Search for the cell housing the specified text and yield its [X, Y] center coordinate. 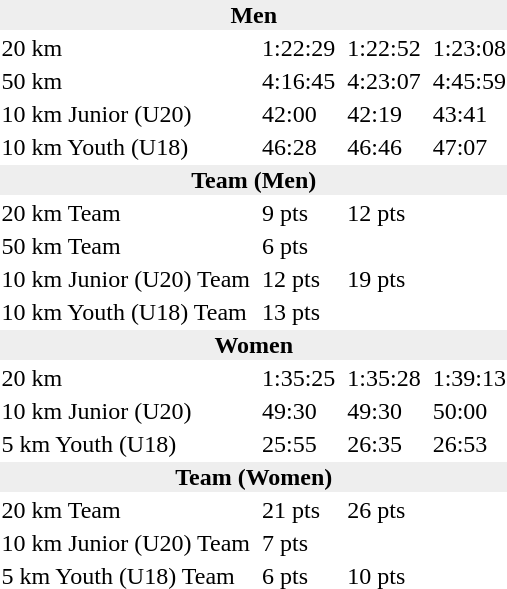
47:07 [469, 147]
5 km Youth (U18) [126, 444]
42:19 [384, 114]
46:46 [384, 147]
26 pts [384, 510]
10 km Youth (U18) [126, 147]
26:53 [469, 444]
21 pts [299, 510]
1:22:52 [384, 48]
4:16:45 [299, 81]
43:41 [469, 114]
1:35:25 [299, 378]
50 km [126, 81]
50:00 [469, 411]
1:35:28 [384, 378]
6 pts [299, 246]
26:35 [384, 444]
9 pts [299, 213]
13 pts [299, 312]
46:28 [299, 147]
4:23:07 [384, 81]
42:00 [299, 114]
19 pts [384, 279]
4:45:59 [469, 81]
50 km Team [126, 246]
1:23:08 [469, 48]
10 km Youth (U18) Team [126, 312]
25:55 [299, 444]
1:39:13 [469, 378]
1:22:29 [299, 48]
7 pts [299, 543]
